Identify which cell holds the provided text, then report its [X, Y] central coordinate. 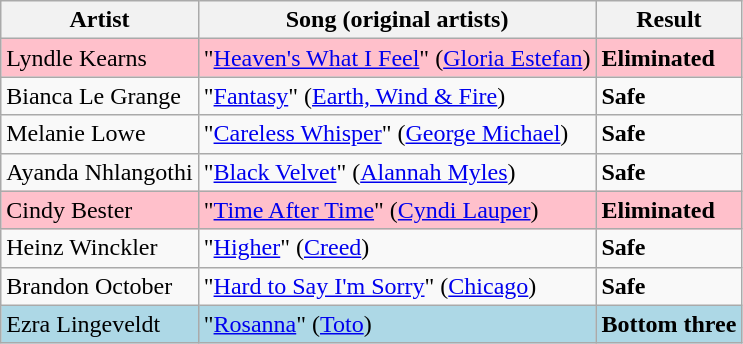
Ayanda Nhlangothi [100, 172]
Artist [100, 20]
Result [669, 20]
Ezra Lingeveldt [100, 324]
"Black Velvet" (Alannah Myles) [397, 172]
Heinz Winckler [100, 248]
"Fantasy" (Earth, Wind & Fire) [397, 96]
Bottom three [669, 324]
"Higher" (Creed) [397, 248]
Song (original artists) [397, 20]
"Time After Time" (Cyndi Lauper) [397, 210]
Melanie Lowe [100, 134]
"Hard to Say I'm Sorry" (Chicago) [397, 286]
Brandon October [100, 286]
"Careless Whisper" (George Michael) [397, 134]
"Heaven's What I Feel" (Gloria Estefan) [397, 58]
Lyndle Kearns [100, 58]
"Rosanna" (Toto) [397, 324]
Bianca Le Grange [100, 96]
Cindy Bester [100, 210]
